Scan for the cell matching the given text and deliver its [x, y] coordinate at center. 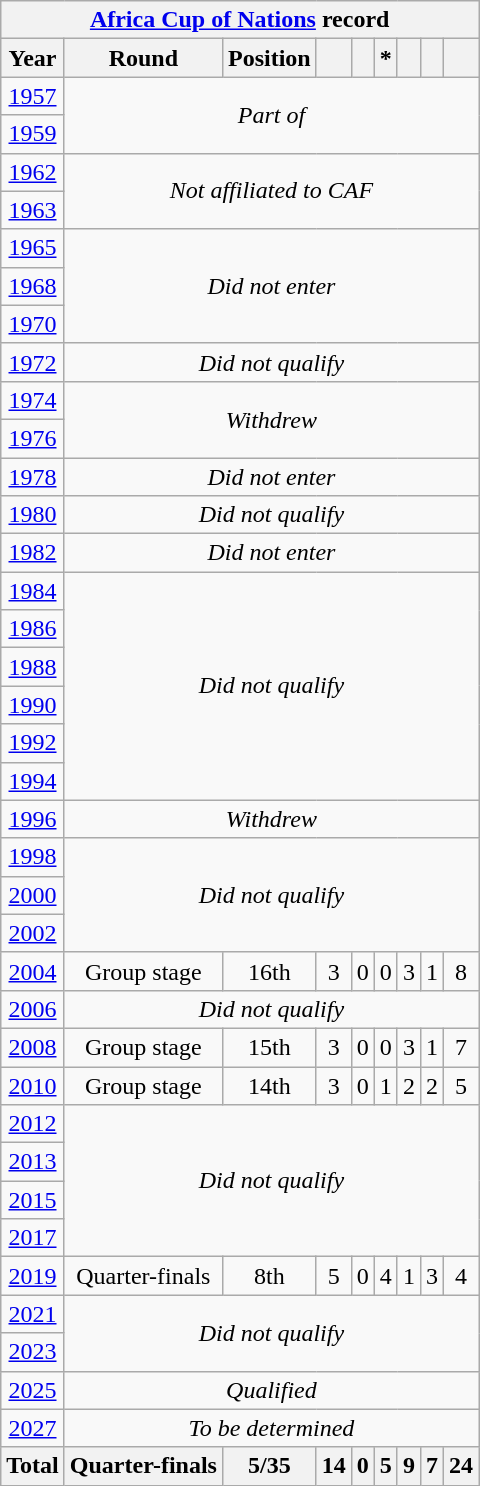
To be determined [271, 1428]
1974 [33, 400]
2008 [33, 1047]
1972 [33, 362]
24 [462, 1466]
* [386, 58]
1988 [33, 667]
1965 [33, 248]
2027 [33, 1428]
1994 [33, 781]
1986 [33, 629]
2002 [33, 933]
1982 [33, 553]
1957 [33, 96]
1984 [33, 591]
2000 [33, 895]
Position [269, 58]
1992 [33, 743]
2025 [33, 1390]
16th [269, 971]
8th [269, 1276]
5/35 [269, 1466]
Round [143, 58]
Part of [271, 115]
Year [33, 58]
1963 [33, 210]
1976 [33, 438]
2006 [33, 1009]
1962 [33, 172]
2015 [33, 1200]
2013 [33, 1162]
Qualified [271, 1390]
2012 [33, 1124]
2017 [33, 1238]
1968 [33, 286]
1970 [33, 324]
Total [33, 1466]
1980 [33, 515]
1998 [33, 857]
2021 [33, 1314]
8 [462, 971]
1996 [33, 819]
1978 [33, 477]
1990 [33, 705]
14th [269, 1085]
1959 [33, 134]
Africa Cup of Nations record [240, 20]
2010 [33, 1085]
2004 [33, 971]
Not affiliated to CAF [271, 191]
2019 [33, 1276]
2023 [33, 1352]
14 [334, 1466]
15th [269, 1047]
9 [408, 1466]
